Return the [X, Y] coordinate for the center point of the cell that contains the specified text.  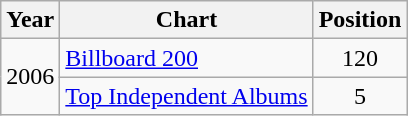
120 [360, 58]
2006 [30, 77]
Year [30, 20]
Billboard 200 [186, 58]
5 [360, 96]
Top Independent Albums [186, 96]
Chart [186, 20]
Position [360, 20]
